Detect which cell encompasses the target text, then output its [x, y] center coordinate. 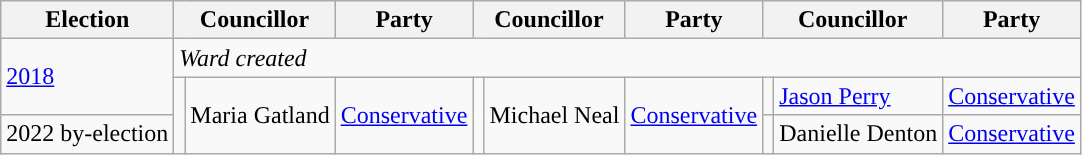
Maria Gatland [260, 115]
Election [88, 20]
Danielle Denton [858, 134]
Michael Neal [554, 115]
2022 by-election [88, 134]
2018 [88, 77]
Ward created [628, 58]
Jason Perry [858, 96]
